Identify which cell holds the provided text, then report its (X, Y) central coordinate. 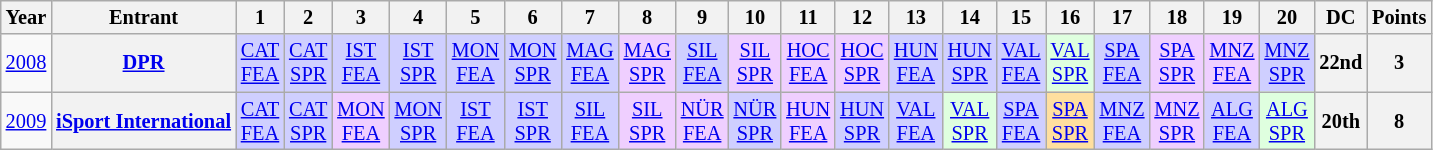
14 (970, 17)
10 (756, 17)
9 (702, 17)
iSport International (144, 121)
18 (1176, 17)
13 (916, 17)
ALGSPR (1286, 121)
NÜRFEA (702, 121)
20 (1286, 17)
Entrant (144, 17)
6 (532, 17)
Year (26, 17)
2 (308, 17)
19 (1232, 17)
DC (1340, 17)
15 (1022, 17)
17 (1122, 17)
MAGFEA (590, 63)
20th (1340, 121)
22nd (1340, 63)
HOCFEA (808, 63)
1 (260, 17)
2009 (26, 121)
7 (590, 17)
DPR (144, 63)
12 (862, 17)
Points (1399, 17)
MAGSPR (648, 63)
ALGFEA (1232, 121)
HOCSPR (862, 63)
2008 (26, 63)
11 (808, 17)
16 (1070, 17)
5 (476, 17)
NÜRSPR (756, 121)
4 (418, 17)
